Detect which cell encompasses the target text, then output its [X, Y] center coordinate. 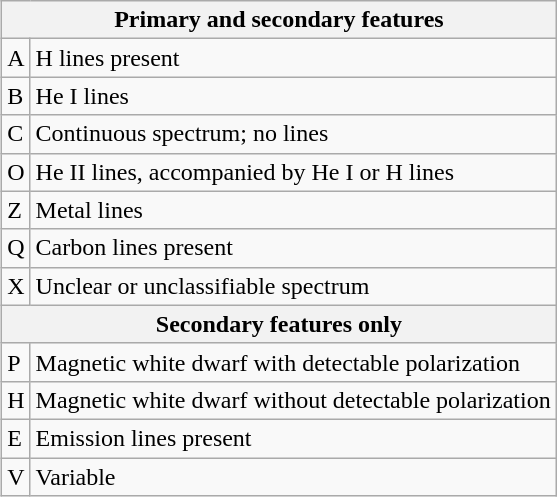
He II lines, accompanied by He I or H lines [293, 172]
He I lines [293, 96]
H [16, 400]
O [16, 172]
P [16, 362]
Primary and secondary features [280, 20]
Variable [293, 477]
X [16, 286]
Carbon lines present [293, 248]
Metal lines [293, 210]
Continuous spectrum; no lines [293, 134]
Unclear or unclassifiable spectrum [293, 286]
A [16, 58]
Z [16, 210]
C [16, 134]
Q [16, 248]
Magnetic white dwarf without detectable polarization [293, 400]
H lines present [293, 58]
Emission lines present [293, 438]
Secondary features only [280, 324]
B [16, 96]
E [16, 438]
Magnetic white dwarf with detectable polarization [293, 362]
V [16, 477]
